Capture the cell that displays the provided text and extract its (X, Y) central coordinate. 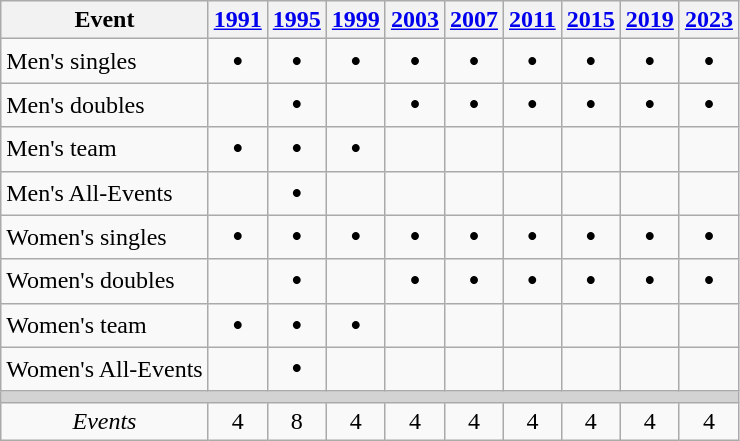
2015 (590, 20)
Events (104, 421)
2023 (708, 20)
Men's doubles (104, 105)
Men's team (104, 149)
2007 (474, 20)
8 (296, 421)
Women's singles (104, 237)
1995 (296, 20)
Women's All-Events (104, 369)
Women's doubles (104, 281)
Men's All-Events (104, 193)
Men's singles (104, 61)
2003 (414, 20)
1991 (238, 20)
2011 (533, 20)
Women's team (104, 325)
2019 (650, 20)
Event (104, 20)
1999 (356, 20)
